Scan for the cell matching the given text and deliver its [x, y] coordinate at center. 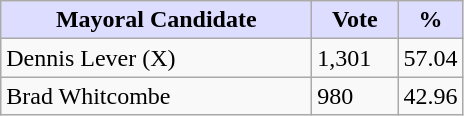
Mayoral Candidate [156, 20]
Dennis Lever (X) [156, 58]
1,301 [355, 58]
% [430, 20]
980 [355, 96]
42.96 [430, 96]
Brad Whitcombe [156, 96]
Vote [355, 20]
57.04 [430, 58]
